Output the (X, Y) coordinate of the center of the cell containing the given text.  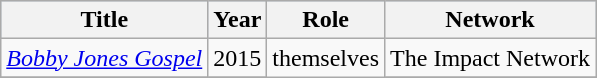
The Impact Network (490, 58)
2015 (238, 58)
Title (104, 20)
Network (490, 20)
Year (238, 20)
Role (326, 20)
Bobby Jones Gospel (104, 58)
themselves (326, 58)
